For the text-containing cell, return its midpoint in [x, y] coordinate format. 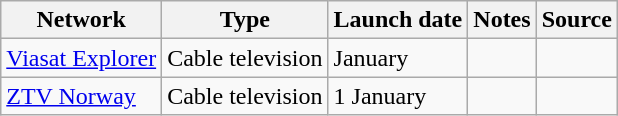
1 January [398, 96]
Source [576, 20]
Type [245, 20]
January [398, 58]
ZTV Norway [82, 96]
Network [82, 20]
Viasat Explorer [82, 58]
Launch date [398, 20]
Notes [502, 20]
